Find where the given text appears and provide that cell's center as [x, y] coordinate. 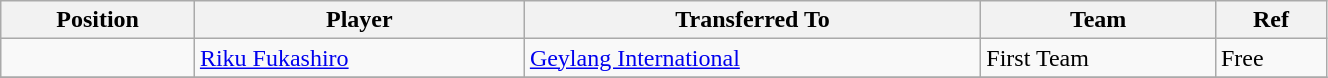
Position [98, 20]
First Team [1098, 58]
Transferred To [752, 20]
Riku Fukashiro [359, 58]
Ref [1270, 20]
Player [359, 20]
Geylang International [752, 58]
Free [1270, 58]
Team [1098, 20]
